Output the [X, Y] coordinate of the center of the cell containing the given text.  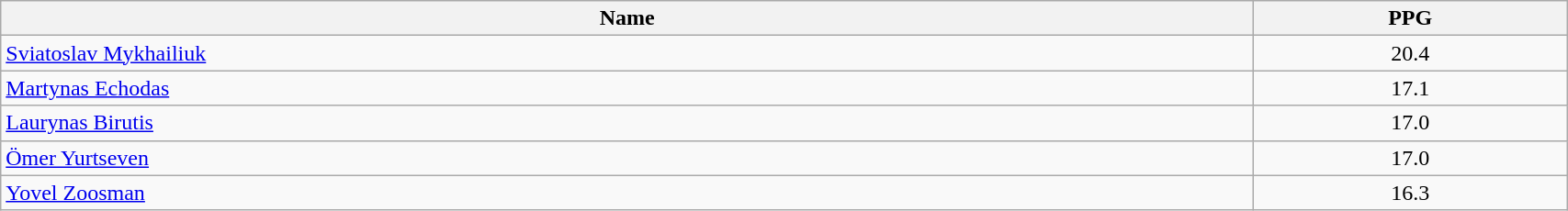
17.1 [1411, 88]
PPG [1411, 18]
Laurynas Birutis [627, 123]
20.4 [1411, 53]
Sviatoslav Mykhailiuk [627, 53]
16.3 [1411, 193]
Ömer Yurtseven [627, 158]
Name [627, 18]
Martynas Echodas [627, 88]
Yovel Zoosman [627, 193]
